Output the [x, y] coordinate of the center of the cell containing the given text.  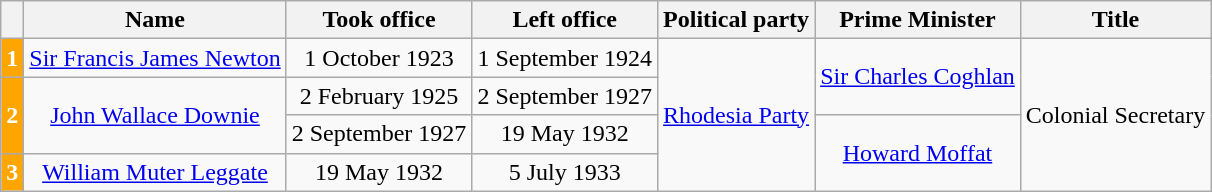
Prime Minister [918, 20]
Title [1115, 20]
Colonial Secretary [1115, 115]
5 July 1933 [565, 172]
Name [155, 20]
Sir Francis James Newton [155, 58]
3 [12, 172]
Howard Moffat [918, 153]
Took office [379, 20]
1 [12, 58]
2 [12, 115]
Left office [565, 20]
Political party [736, 20]
2 February 1925 [379, 96]
John Wallace Downie [155, 115]
Rhodesia Party [736, 115]
1 September 1924 [565, 58]
1 October 1923 [379, 58]
Sir Charles Coghlan [918, 77]
William Muter Leggate [155, 172]
